Find where the given text appears and provide that cell's center as (X, Y) coordinate. 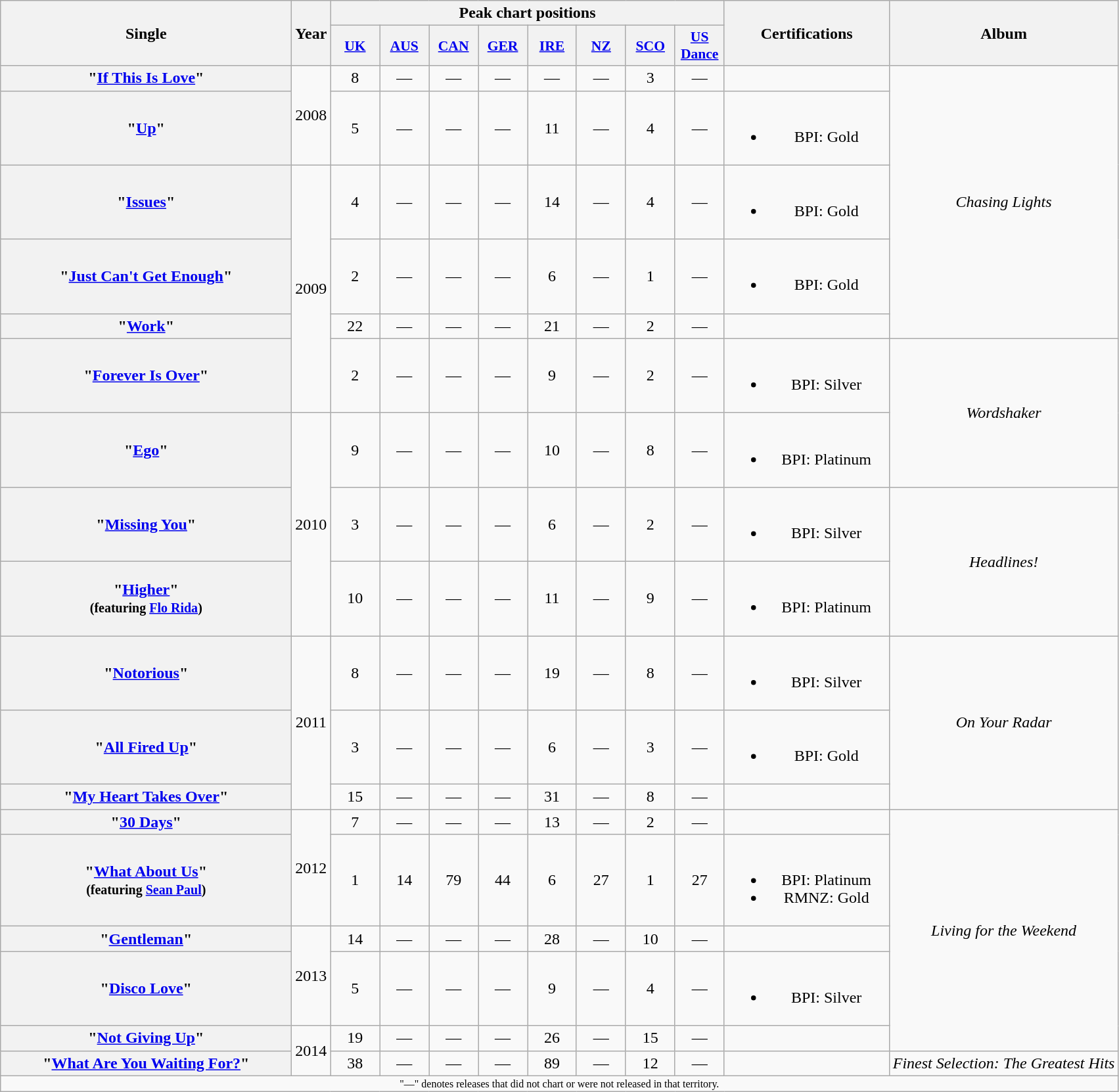
79 (453, 880)
On Your Radar (1004, 723)
"Gentleman" (146, 939)
"Just Can't Get Enough" (146, 276)
"Notorious" (146, 673)
Headlines! (1004, 561)
"Higher"(featuring Flo Rida) (146, 598)
38 (355, 1063)
UK (355, 46)
"Work" (146, 326)
7 (355, 822)
"Up" (146, 127)
Finest Selection: The Greatest Hits (1004, 1063)
"30 Days" (146, 822)
AUS (405, 46)
2012 (311, 868)
NZ (601, 46)
31 (552, 797)
BPI: PlatinumRMNZ: Gold (807, 880)
"What Are You Waiting For?" (146, 1063)
"My Heart Takes Over" (146, 797)
2008 (311, 116)
28 (552, 939)
"What About Us"(featuring Sean Paul) (146, 880)
Year (311, 33)
2014 (311, 1051)
Living for the Weekend (1004, 930)
2013 (311, 976)
"Disco Love" (146, 988)
Certifications (807, 33)
"Missing You" (146, 524)
US Dance (699, 46)
12 (651, 1063)
2011 (311, 723)
26 (552, 1038)
"Issues" (146, 202)
44 (503, 880)
"Not Giving Up" (146, 1038)
"All Fired Up" (146, 748)
Album (1004, 33)
Peak chart positions (527, 13)
GER (503, 46)
CAN (453, 46)
89 (552, 1063)
SCO (651, 46)
"—" denotes releases that did not chart or were not released in that territory. (560, 1083)
"If This Is Love" (146, 78)
"Forever Is Over" (146, 376)
Single (146, 33)
22 (355, 326)
21 (552, 326)
Chasing Lights (1004, 202)
13 (552, 822)
"Ego" (146, 449)
2009 (311, 289)
2010 (311, 524)
IRE (552, 46)
Wordshaker (1004, 413)
